Scan for the cell matching the given text and deliver its (X, Y) coordinate at center. 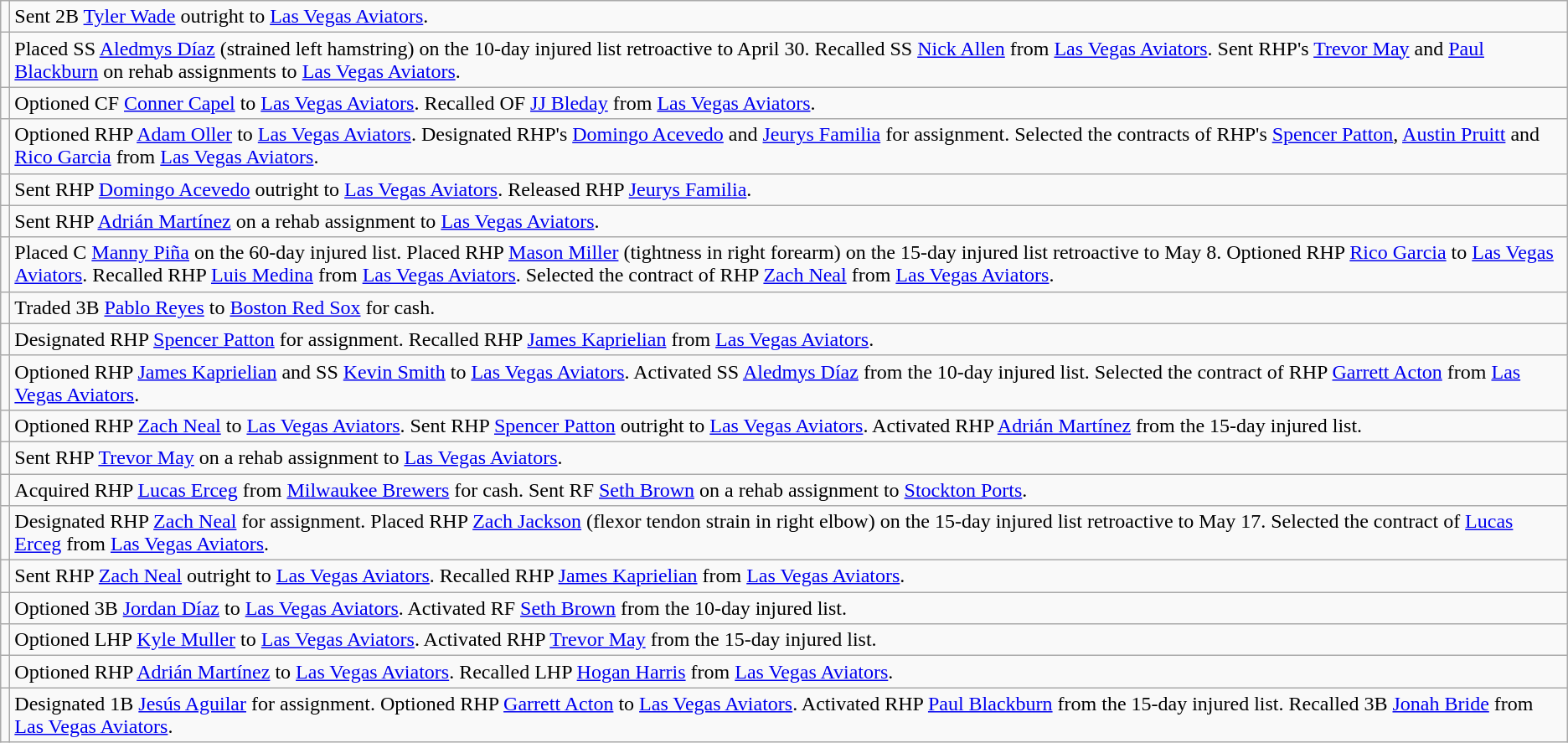
Sent 2B Tyler Wade outright to Las Vegas Aviators. (789, 17)
Optioned 3B Jordan Díaz to Las Vegas Aviators. Activated RF Seth Brown from the 10-day injured list. (789, 608)
Acquired RHP Lucas Erceg from Milwaukee Brewers for cash. Sent RF Seth Brown on a rehab assignment to Stockton Ports. (789, 490)
Optioned LHP Kyle Muller to Las Vegas Aviators. Activated RHP Trevor May from the 15-day injured list. (789, 640)
Optioned CF Conner Capel to Las Vegas Aviators. Recalled OF JJ Bleday from Las Vegas Aviators. (789, 103)
Optioned RHP Adrián Martínez to Las Vegas Aviators. Recalled LHP Hogan Harris from Las Vegas Aviators. (789, 672)
Traded 3B Pablo Reyes to Boston Red Sox for cash. (789, 307)
Designated RHP Spencer Patton for assignment. Recalled RHP James Kaprielian from Las Vegas Aviators. (789, 339)
Sent RHP Zach Neal outright to Las Vegas Aviators. Recalled RHP James Kaprielian from Las Vegas Aviators. (789, 576)
Sent RHP Trevor May on a rehab assignment to Las Vegas Aviators. (789, 457)
Sent RHP Adrián Martínez on a rehab assignment to Las Vegas Aviators. (789, 221)
Sent RHP Domingo Acevedo outright to Las Vegas Aviators. Released RHP Jeurys Familia. (789, 189)
